Search for the cell housing the specified text and yield its [x, y] center coordinate. 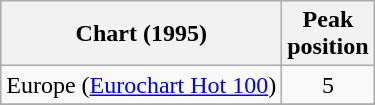
Peakposition [328, 34]
Europe (Eurochart Hot 100) [142, 85]
5 [328, 85]
Chart (1995) [142, 34]
